Pinpoint the cell where the given text exists, returning its [x, y] midpoint coordinate. 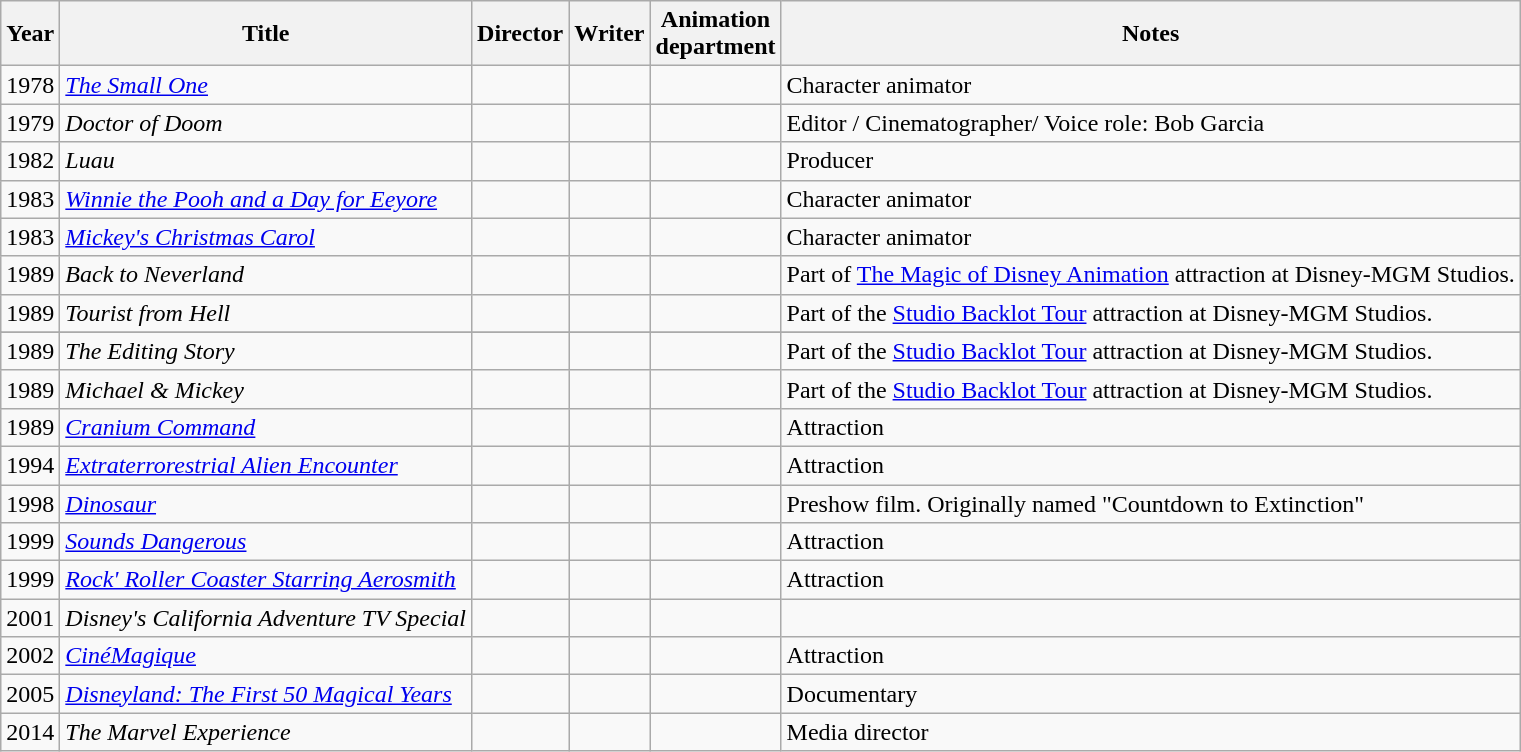
The Small One [266, 85]
Documentary [1150, 694]
Winnie the Pooh and a Day for Eeyore [266, 199]
2001 [30, 618]
Mickey's Christmas Carol [266, 237]
Doctor of Doom [266, 123]
Writer [610, 34]
CinéMagique [266, 656]
1982 [30, 161]
1998 [30, 503]
Sounds Dangerous [266, 542]
Preshow film. Originally named "Countdown to Extinction" [1150, 503]
Tourist from Hell [266, 313]
Cranium Command [266, 427]
Extraterrorestrial Alien Encounter [266, 465]
2014 [30, 732]
Title [266, 34]
Director [520, 34]
Notes [1150, 34]
Michael & Mickey [266, 389]
Luau [266, 161]
Disney's California Adventure TV Special [266, 618]
1978 [30, 85]
Dinosaur [266, 503]
Part of The Magic of Disney Animation attraction at Disney-MGM Studios. [1150, 275]
Media director [1150, 732]
Back to Neverland [266, 275]
The Editing Story [266, 351]
Animationdepartment [716, 34]
Producer [1150, 161]
Rock' Roller Coaster Starring Aerosmith [266, 580]
Year [30, 34]
2005 [30, 694]
Editor / Cinematographer/ Voice role: Bob Garcia [1150, 123]
1994 [30, 465]
The Marvel Experience [266, 732]
Disneyland: The First 50 Magical Years [266, 694]
2002 [30, 656]
1979 [30, 123]
